Output the (X, Y) coordinate of the center of the cell containing the given text.  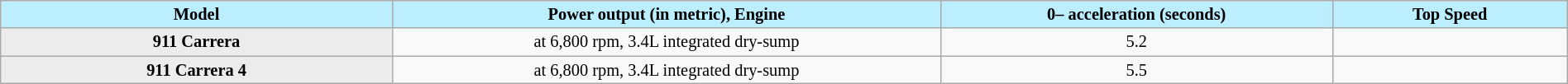
Model (197, 14)
911 Carrera (197, 42)
5.5 (1136, 70)
5.2 (1136, 42)
911 Carrera 4 (197, 70)
0– acceleration (seconds) (1136, 14)
Power output (in metric), Engine (667, 14)
Top Speed (1450, 14)
